From the cell containing the given text, extract its center point as (x, y) coordinate. 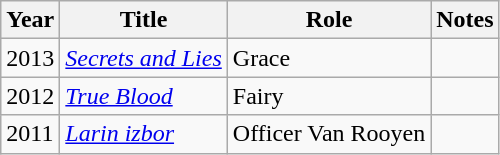
Role (328, 20)
Fairy (328, 96)
Secrets and Lies (144, 58)
Title (144, 20)
2012 (30, 96)
Officer Van Rooyen (328, 134)
2013 (30, 58)
2011 (30, 134)
Year (30, 20)
True Blood (144, 96)
Larin izbor (144, 134)
Notes (465, 20)
Grace (328, 58)
